Locate the cell with the specified text and output its [X, Y] center coordinate. 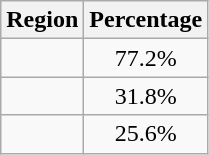
Percentage [146, 20]
Region [42, 20]
25.6% [146, 134]
77.2% [146, 58]
31.8% [146, 96]
